Capture the cell that displays the provided text and extract its (x, y) central coordinate. 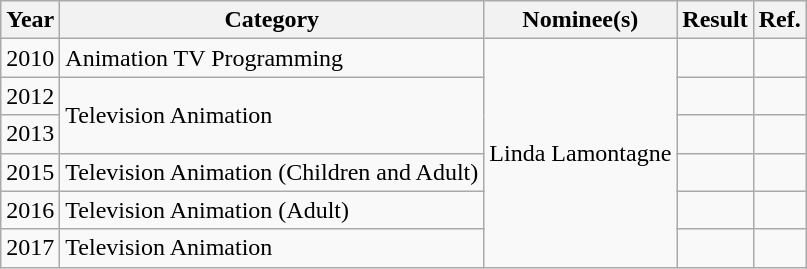
2010 (30, 58)
Ref. (780, 20)
Animation TV Programming (272, 58)
Television Animation (Adult) (272, 210)
Year (30, 20)
2015 (30, 172)
Linda Lamontagne (580, 153)
Nominee(s) (580, 20)
2016 (30, 210)
Category (272, 20)
2013 (30, 134)
Television Animation (Children and Adult) (272, 172)
2017 (30, 248)
Result (715, 20)
2012 (30, 96)
